Output the [x, y] coordinate of the center of the cell containing the given text.  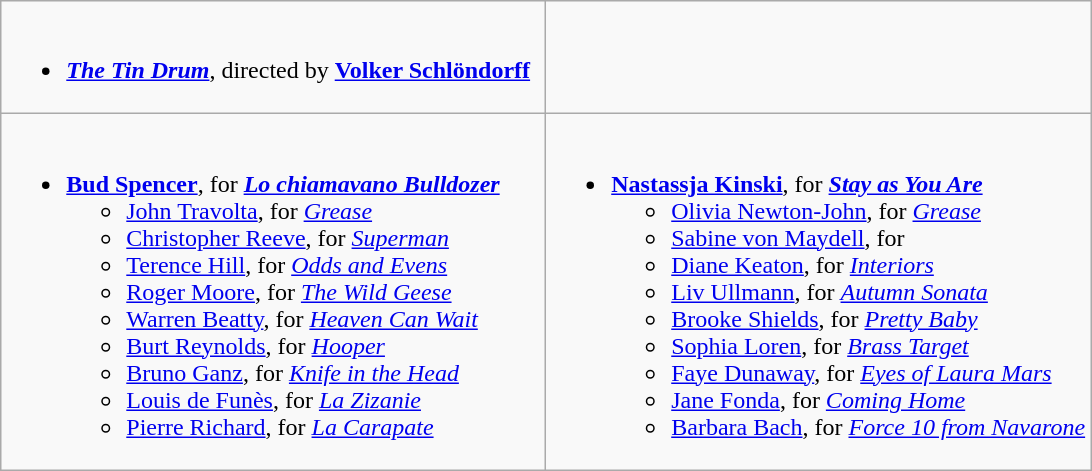
The Tin Drum, directed by Volker Schlöndorff [274, 58]
